Identify which cell holds the provided text, then report its [x, y] central coordinate. 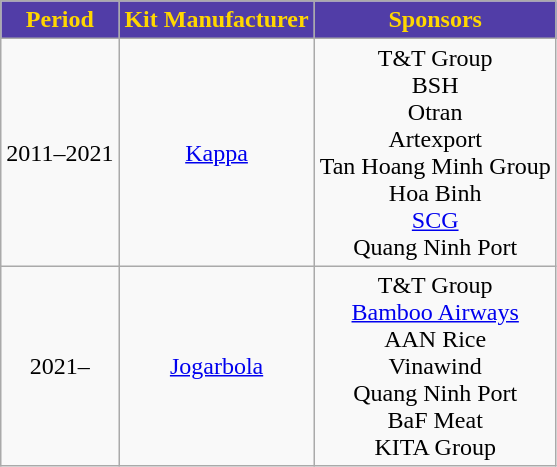
T&T Group BSH Otran Artexport Tan Hoang Minh Group Hoa Binh SCG Quang Ninh Port [435, 152]
Jogarbola [216, 366]
Kappa [216, 152]
2021– [60, 366]
Period [60, 20]
Sponsors [435, 20]
T&T Group Bamboo Airways AAN Rice Vinawind Quang Ninh Port BaF Meat KITA Group [435, 366]
Kit Manufacturer [216, 20]
2011–2021 [60, 152]
